Return the [x, y] coordinate for the center point of the cell that contains the specified text.  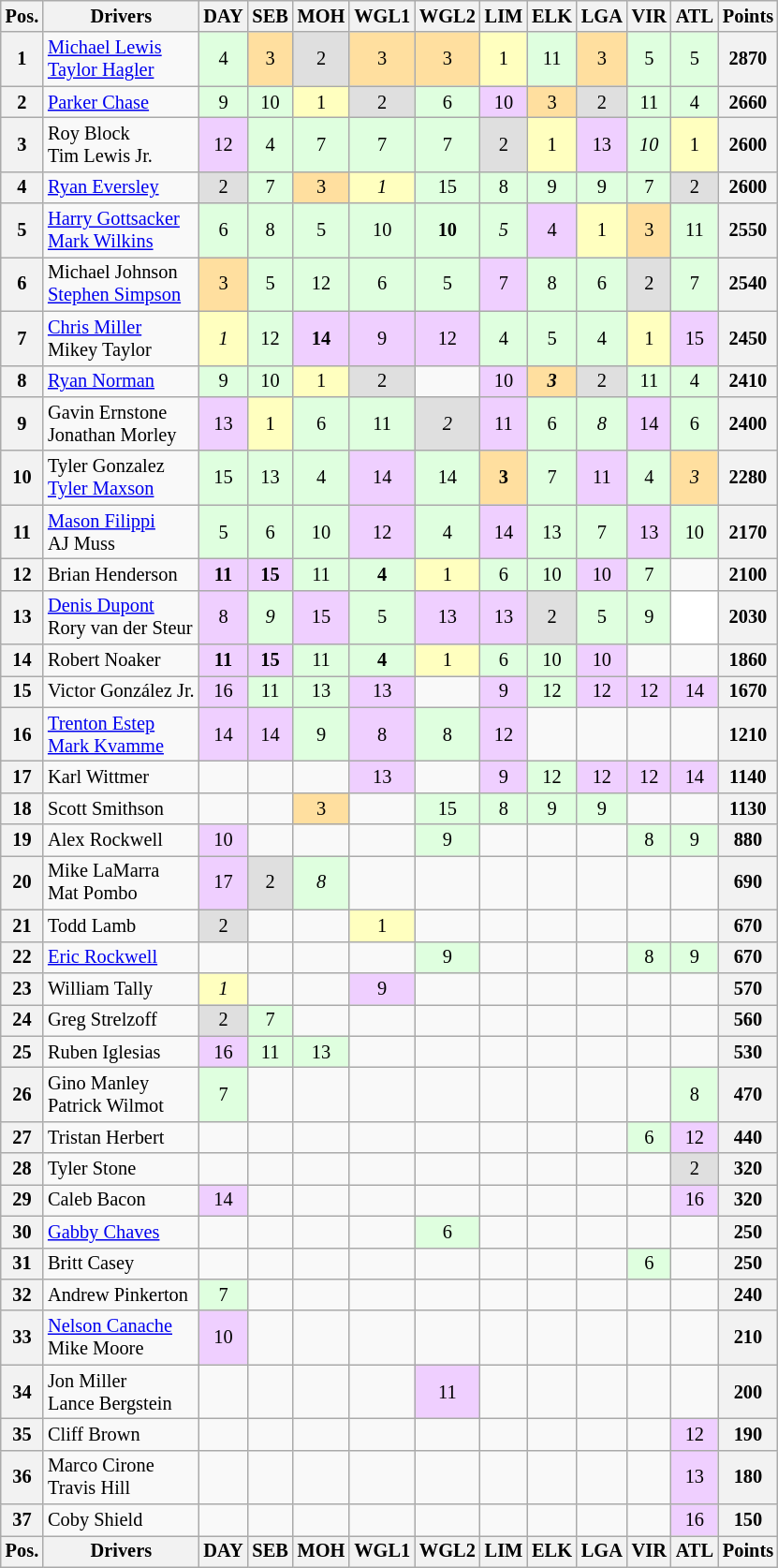
2400 [748, 423]
Michael Lewis Taylor Hagler [121, 59]
Parker Chase [121, 102]
440 [748, 1137]
880 [748, 840]
2100 [748, 574]
Coby Shield [121, 1520]
31 [22, 1264]
19 [22, 840]
21 [22, 925]
Karl Wittmer [121, 777]
1130 [748, 808]
240 [748, 1294]
2170 [748, 532]
Gabby Chaves [121, 1232]
26 [22, 1094]
Gavin Ernstone Jonathan Morley [121, 423]
Ryan Eversley [121, 187]
Britt Casey [121, 1264]
Trenton Estep Mark Kvamme [121, 734]
2540 [748, 284]
37 [22, 1520]
200 [748, 1392]
Chris Miller Mikey Taylor [121, 338]
470 [748, 1094]
Andrew Pinkerton [121, 1294]
Roy Block Tim Lewis Jr. [121, 144]
Harry Gottsacker Mark Wilkins [121, 230]
530 [748, 1052]
1670 [748, 691]
1210 [748, 734]
22 [22, 957]
2410 [748, 381]
Ruben Iglesias [121, 1052]
27 [22, 1137]
Ryan Norman [121, 381]
Tyler Gonzalez Tyler Maxson [121, 478]
Brian Henderson [121, 574]
32 [22, 1294]
35 [22, 1434]
Eric Rockwell [121, 957]
18 [22, 808]
Mike LaMarra Mat Pombo [121, 882]
Victor González Jr. [121, 691]
20 [22, 882]
Caleb Bacon [121, 1200]
33 [22, 1338]
28 [22, 1169]
Greg Strelzoff [121, 1020]
30 [22, 1232]
690 [748, 882]
24 [22, 1020]
Tyler Stone [121, 1169]
Gino Manley Patrick Wilmot [121, 1094]
Marco Cirone Travis Hill [121, 1477]
Denis Dupont Rory van der Steur [121, 617]
Jon Miller Lance Bergstein [121, 1392]
Nelson Canache Mike Moore [121, 1338]
2030 [748, 617]
150 [748, 1520]
2870 [748, 59]
560 [748, 1020]
36 [22, 1477]
Michael Johnson Stephen Simpson [121, 284]
Scott Smithson [121, 808]
2550 [748, 230]
2280 [748, 478]
34 [22, 1392]
1860 [748, 660]
Mason Filippi AJ Muss [121, 532]
190 [748, 1434]
25 [22, 1052]
1140 [748, 777]
Alex Rockwell [121, 840]
2450 [748, 338]
Todd Lamb [121, 925]
210 [748, 1338]
Robert Noaker [121, 660]
29 [22, 1200]
180 [748, 1477]
Cliff Brown [121, 1434]
570 [748, 988]
23 [22, 988]
2660 [748, 102]
William Tally [121, 988]
Tristan Herbert [121, 1137]
